Provide the (x, y) coordinate of the cell's center where the given text is located.  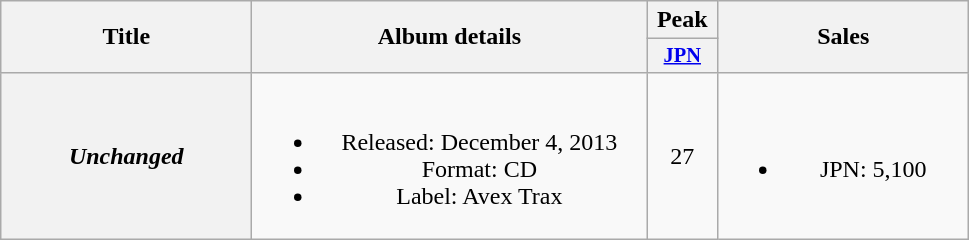
Released: December 4, 2013Format: CDLabel: Avex Trax (450, 156)
27 (682, 156)
JPN (682, 56)
Peak (682, 20)
Unchanged (126, 156)
Title (126, 37)
JPN: 5,100 (844, 156)
Album details (450, 37)
Sales (844, 37)
